Identify which cell holds the provided text, then report its [x, y] central coordinate. 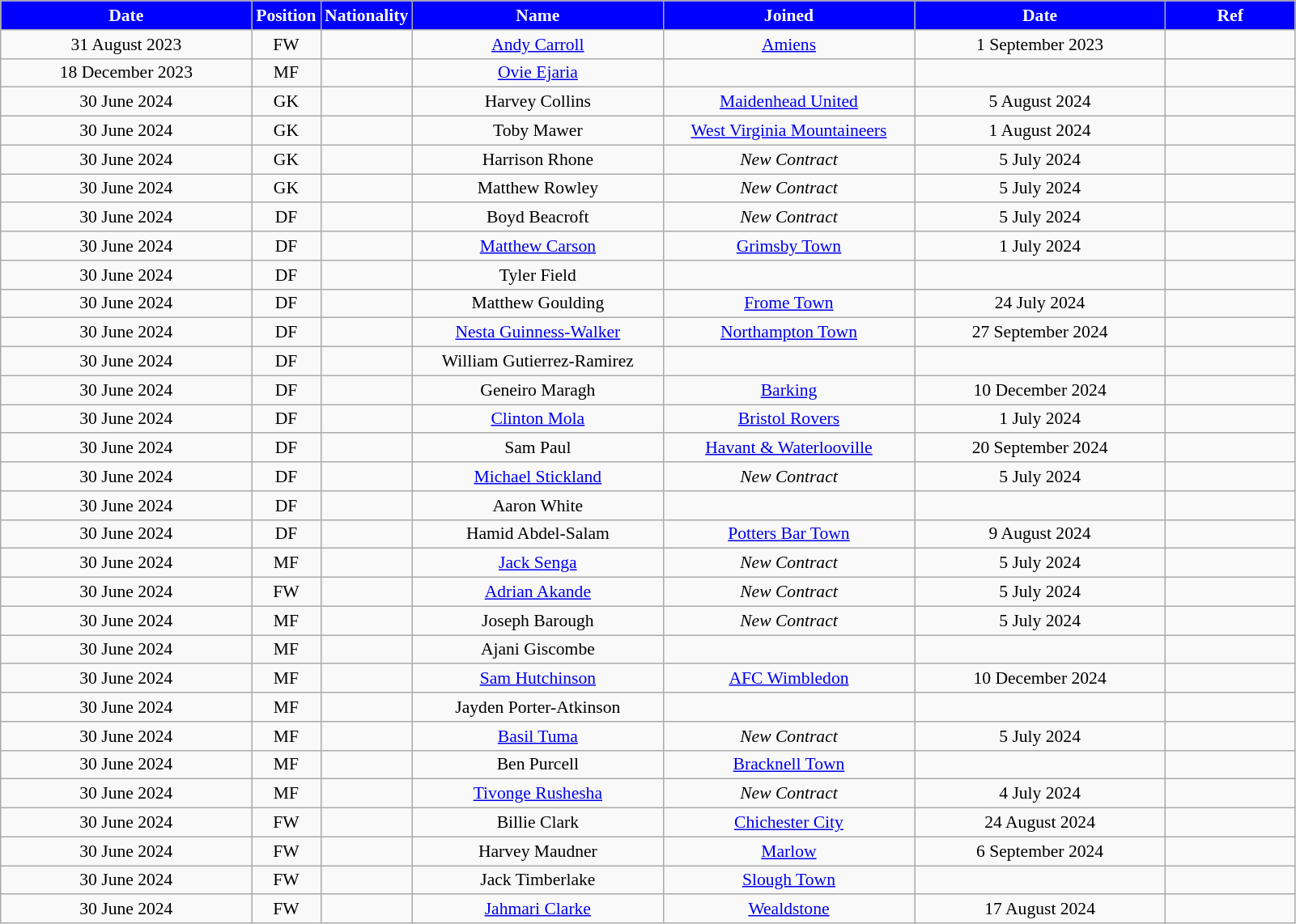
Bracknell Town [788, 765]
Marlow [788, 851]
27 September 2024 [1040, 333]
Name [538, 15]
Clinton Mola [538, 419]
18 December 2023 [126, 73]
Andy Carroll [538, 45]
Position [287, 15]
Adrian Akande [538, 592]
Boyd Beacroft [538, 218]
Northampton Town [788, 333]
Geneiro Maragh [538, 390]
Jayden Porter-Atkinson [538, 707]
Ref [1230, 15]
Sam Hutchinson [538, 679]
Harvey Maudner [538, 851]
AFC Wimbledon [788, 679]
Chichester City [788, 823]
William Gutierrez-Ramirez [538, 362]
5 August 2024 [1040, 102]
Hamid Abdel-Salam [538, 534]
Ovie Ejaria [538, 73]
Matthew Rowley [538, 189]
Nationality [366, 15]
Matthew Goulding [538, 303]
24 August 2024 [1040, 823]
9 August 2024 [1040, 534]
Bristol Rovers [788, 419]
Jack Timberlake [538, 880]
Maidenhead United [788, 102]
24 July 2024 [1040, 303]
4 July 2024 [1040, 794]
Grimsby Town [788, 246]
Ben Purcell [538, 765]
Harrison Rhone [538, 159]
Tivonge Rushesha [538, 794]
Slough Town [788, 880]
Potters Bar Town [788, 534]
Amiens [788, 45]
31 August 2023 [126, 45]
Sam Paul [538, 448]
1 August 2024 [1040, 131]
Barking [788, 390]
Frome Town [788, 303]
Basil Tuma [538, 736]
1 September 2023 [1040, 45]
20 September 2024 [1040, 448]
Michael Stickland [538, 477]
Havant & Waterlooville [788, 448]
Aaron White [538, 506]
Tyler Field [538, 275]
17 August 2024 [1040, 909]
Joseph Barough [538, 621]
Jack Senga [538, 563]
Billie Clark [538, 823]
Ajani Giscombe [538, 650]
Wealdstone [788, 909]
Toby Mawer [538, 131]
Harvey Collins [538, 102]
Matthew Carson [538, 246]
West Virginia Mountaineers [788, 131]
Jahmari Clarke [538, 909]
Nesta Guinness-Walker [538, 333]
6 September 2024 [1040, 851]
Joined [788, 15]
